From the cell containing the given text, extract its center point as [X, Y] coordinate. 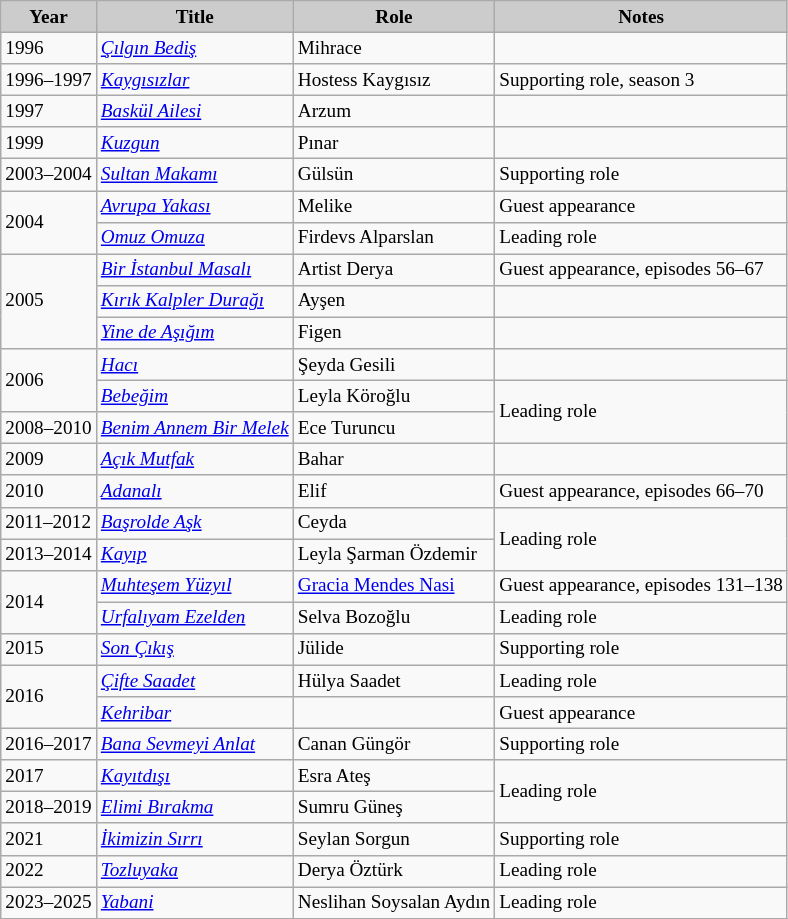
Notes [642, 17]
Year [49, 17]
Kayıtdışı [194, 776]
Title [194, 17]
Son Çıkış [194, 649]
Çılgın Bediş [194, 48]
Ayşen [394, 301]
Bebeğim [194, 396]
2016–2017 [49, 744]
2021 [49, 839]
Sumru Güneş [394, 808]
Neslihan Soysalan Aydın [394, 902]
Hülya Saadet [394, 681]
2003–2004 [49, 175]
2008–2010 [49, 428]
Melike [394, 206]
2016 [49, 696]
Guest appearance, episodes 131–138 [642, 586]
Kayıp [194, 554]
Adanalı [194, 491]
2005 [49, 302]
Hacı [194, 365]
Ceyda [394, 523]
2015 [49, 649]
Şeyda Gesili [394, 365]
Yine de Aşığım [194, 333]
2022 [49, 871]
2013–2014 [49, 554]
Role [394, 17]
Gülsün [394, 175]
2023–2025 [49, 902]
Gracia Mendes Nasi [394, 586]
Arzum [394, 111]
Bana Sevmeyi Anlat [194, 744]
Tozluyaka [194, 871]
Kaygısızlar [194, 80]
Supporting role, season 3 [642, 80]
Jülide [394, 649]
2006 [49, 380]
Figen [394, 333]
Muhteşem Yüzyıl [194, 586]
Canan Güngör [394, 744]
1996 [49, 48]
1999 [49, 143]
Başrolde Aşk [194, 523]
Elif [394, 491]
Seylan Sorgun [394, 839]
Urfalıyam Ezelden [194, 618]
Elimi Bırakma [194, 808]
Artist Derya [394, 270]
Mihrace [394, 48]
2017 [49, 776]
Baskül Ailesi [194, 111]
2014 [49, 602]
Leyla Köroğlu [394, 396]
Çifte Saadet [194, 681]
Ece Turuncu [394, 428]
Guest appearance, episodes 66–70 [642, 491]
Leyla Şarman Özdemir [394, 554]
İkimizin Sırrı [194, 839]
Selva Bozoğlu [394, 618]
2011–2012 [49, 523]
Kırık Kalpler Durağı [194, 301]
Açık Mutfak [194, 460]
Bahar [394, 460]
Sultan Makamı [194, 175]
Benim Annem Bir Melek [194, 428]
2010 [49, 491]
Hostess Kaygısız [394, 80]
Bir İstanbul Masalı [194, 270]
Yabani [194, 902]
Esra Ateş [394, 776]
Avrupa Yakası [194, 206]
1997 [49, 111]
Kehribar [194, 713]
2009 [49, 460]
Guest appearance, episodes 56–67 [642, 270]
Kuzgun [194, 143]
Pınar [394, 143]
Derya Öztürk [394, 871]
2018–2019 [49, 808]
1996–1997 [49, 80]
Firdevs Alparslan [394, 238]
Omuz Omuza [194, 238]
2004 [49, 222]
